Return the (x, y) coordinate for the center point of the cell that contains the specified text.  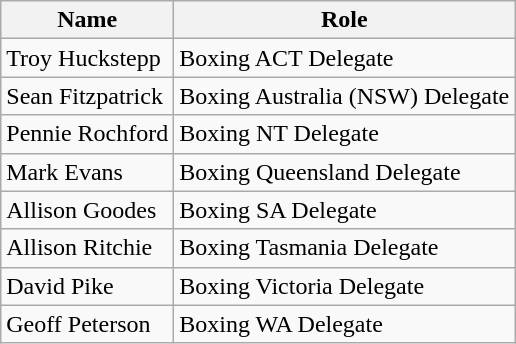
Boxing NT Delegate (344, 134)
Boxing Victoria Delegate (344, 286)
Role (344, 20)
Mark Evans (88, 172)
Pennie Rochford (88, 134)
Geoff Peterson (88, 324)
Boxing ACT Delegate (344, 58)
David Pike (88, 286)
Sean Fitzpatrick (88, 96)
Boxing WA Delegate (344, 324)
Boxing SA Delegate (344, 210)
Allison Ritchie (88, 248)
Name (88, 20)
Troy Huckstepp (88, 58)
Boxing Queensland Delegate (344, 172)
Boxing Tasmania Delegate (344, 248)
Boxing Australia (NSW) Delegate (344, 96)
Allison Goodes (88, 210)
